Scan for the cell matching the given text and deliver its [x, y] coordinate at center. 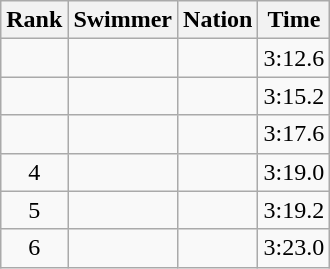
Swimmer [123, 20]
Time [294, 20]
3:23.0 [294, 248]
3:17.6 [294, 134]
3:15.2 [294, 96]
3:19.0 [294, 172]
4 [34, 172]
3:12.6 [294, 58]
3:19.2 [294, 210]
5 [34, 210]
Rank [34, 20]
Nation [218, 20]
6 [34, 248]
